Return [X, Y] of the center of cell containing provided text 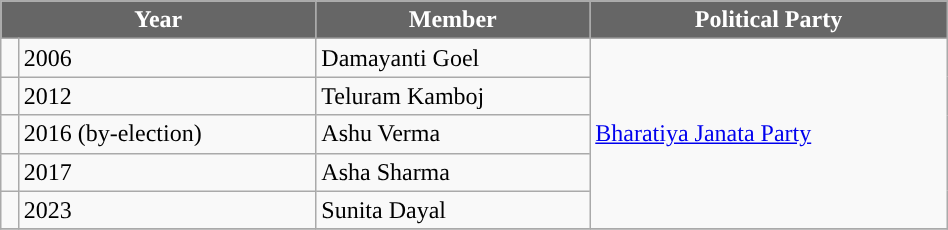
Ashu Verma [453, 134]
2012 [167, 96]
Political Party [768, 20]
2023 [167, 210]
Asha Sharma [453, 172]
Bharatiya Janata Party [768, 134]
Member [453, 20]
2006 [167, 58]
2017 [167, 172]
Damayanti Goel [453, 58]
Year [158, 20]
Sunita Dayal [453, 210]
2016 (by-election) [167, 134]
Teluram Kamboj [453, 96]
